For the text-containing cell, return its midpoint in (X, Y) coordinate format. 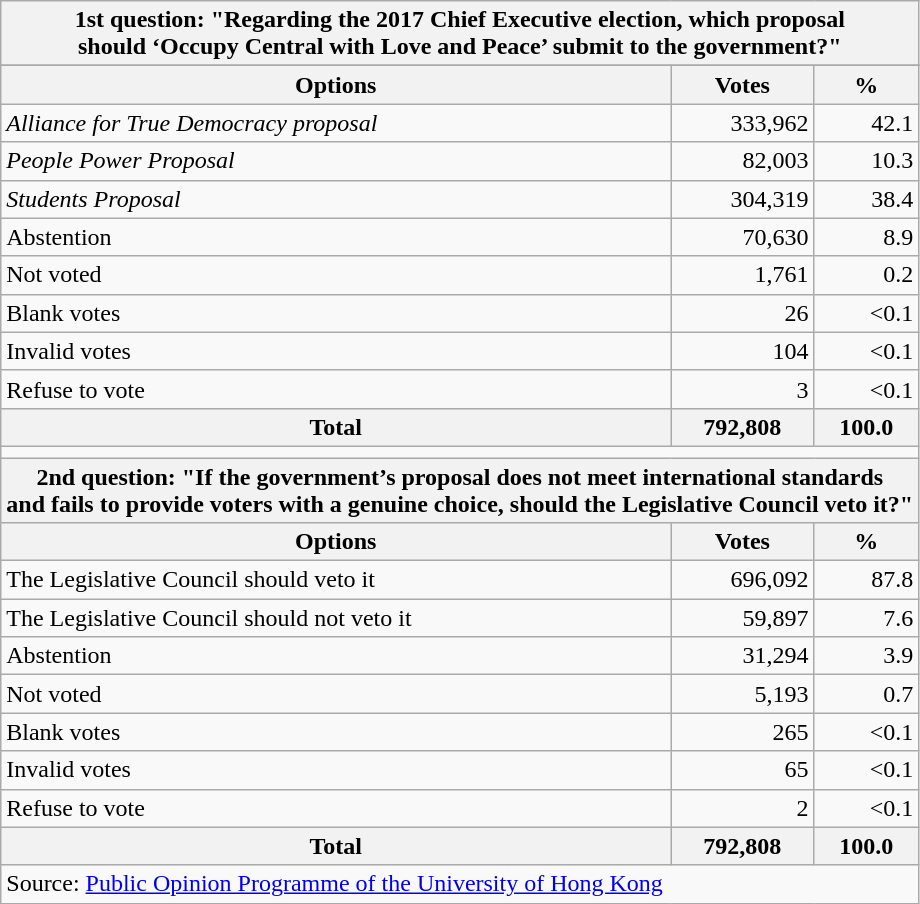
70,630 (742, 237)
Source: Public Opinion Programme of the University of Hong Kong (460, 884)
Students Proposal (336, 199)
7.6 (866, 618)
31,294 (742, 656)
333,962 (742, 123)
1st question: "Regarding the 2017 Chief Executive election, which proposalshould ‘Occupy Central with Love and Peace’ submit to the government?" (460, 34)
3.9 (866, 656)
10.3 (866, 161)
87.8 (866, 580)
8.9 (866, 237)
38.4 (866, 199)
265 (742, 732)
The Legislative Council should not veto it (336, 618)
2 (742, 808)
65 (742, 770)
59,897 (742, 618)
0.2 (866, 275)
1,761 (742, 275)
The Legislative Council should veto it (336, 580)
696,092 (742, 580)
42.1 (866, 123)
Alliance for True Democracy proposal (336, 123)
104 (742, 351)
0.7 (866, 694)
304,319 (742, 199)
5,193 (742, 694)
3 (742, 389)
26 (742, 313)
People Power Proposal (336, 161)
82,003 (742, 161)
